Return [X, Y] of the center of cell containing provided text 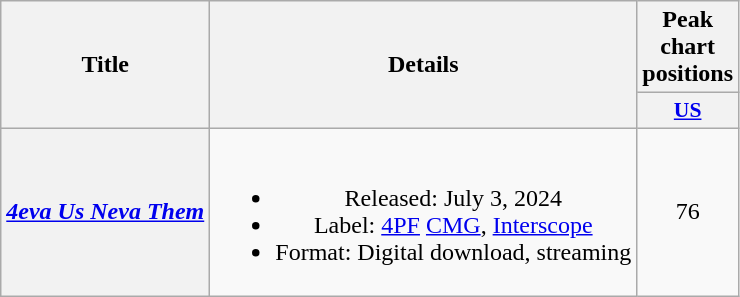
Released: July 3, 2024Label: 4PF CMG, InterscopeFormat: Digital download, streaming [424, 212]
Title [106, 65]
4eva Us Neva Them [106, 212]
US [688, 111]
Details [424, 65]
Peak chart positions [688, 47]
76 [688, 212]
